Return [X, Y] of the center of cell containing provided text 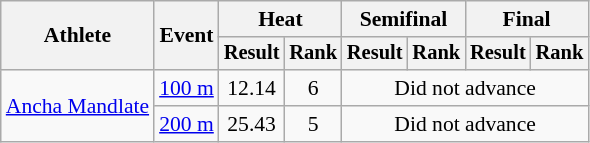
Final [526, 19]
6 [313, 88]
12.14 [252, 88]
Heat [280, 19]
200 m [186, 124]
100 m [186, 88]
Event [186, 36]
Ancha Mandlate [78, 106]
25.43 [252, 124]
Athlete [78, 36]
Semifinal [404, 19]
5 [313, 124]
